Pinpoint the cell where the given text exists, returning its [x, y] midpoint coordinate. 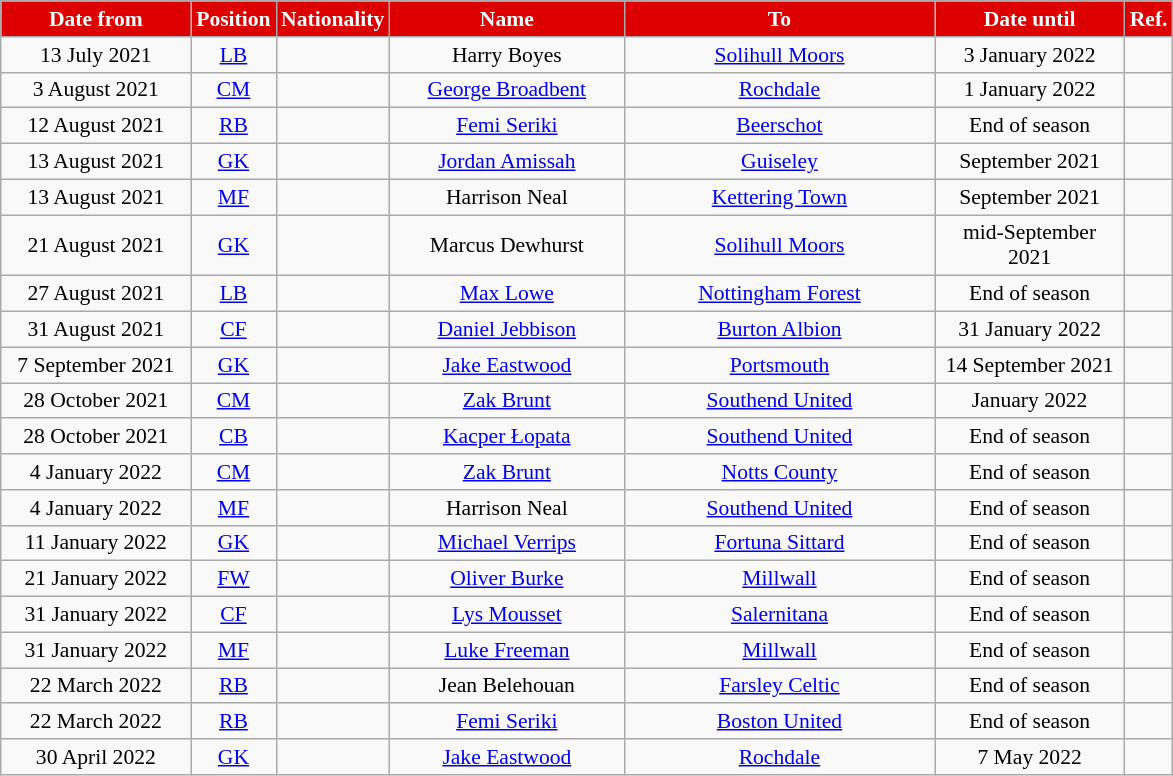
mid-September 2021 [1030, 246]
27 August 2021 [96, 294]
3 January 2022 [1030, 55]
Lys Mousset [506, 615]
January 2022 [1030, 401]
George Broadbent [506, 90]
Oliver Burke [506, 579]
Luke Freeman [506, 650]
Portsmouth [779, 365]
Burton Albion [779, 330]
Jean Belehouan [506, 686]
3 August 2021 [96, 90]
Date until [1030, 19]
31 August 2021 [96, 330]
Date from [96, 19]
Position [234, 19]
30 April 2022 [96, 757]
Guiseley [779, 162]
CB [234, 437]
Notts County [779, 472]
Beerschot [779, 126]
21 August 2021 [96, 246]
Kacper Łopata [506, 437]
Max Lowe [506, 294]
Michael Verrips [506, 543]
11 January 2022 [96, 543]
To [779, 19]
Jordan Amissah [506, 162]
12 August 2021 [96, 126]
7 May 2022 [1030, 757]
7 September 2021 [96, 365]
Ref. [1149, 19]
Name [506, 19]
1 January 2022 [1030, 90]
Marcus Dewhurst [506, 246]
Salernitana [779, 615]
Kettering Town [779, 197]
21 January 2022 [96, 579]
13 July 2021 [96, 55]
Nottingham Forest [779, 294]
Nationality [332, 19]
FW [234, 579]
14 September 2021 [1030, 365]
Fortuna Sittard [779, 543]
Daniel Jebbison [506, 330]
Farsley Celtic [779, 686]
Boston United [779, 722]
Harry Boyes [506, 55]
